Extract the (X, Y) coordinate from the center of the cell holding the provided text.  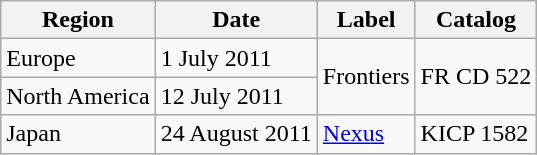
Catalog (476, 20)
Japan (78, 134)
Date (236, 20)
1 July 2011 (236, 58)
North America (78, 96)
Frontiers (366, 77)
Nexus (366, 134)
Europe (78, 58)
24 August 2011 (236, 134)
12 July 2011 (236, 96)
Region (78, 20)
KICP 1582 (476, 134)
Label (366, 20)
FR CD 522 (476, 77)
